Determine the [X, Y] coordinate at the center of the cell enclosing the given text.  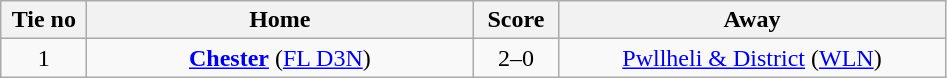
1 [44, 58]
Pwllheli & District (WLN) [752, 58]
Tie no [44, 20]
Chester (FL D3N) [280, 58]
Away [752, 20]
2–0 [516, 58]
Home [280, 20]
Score [516, 20]
